Provide the (X, Y) coordinate of the cell's center where the given text is located.  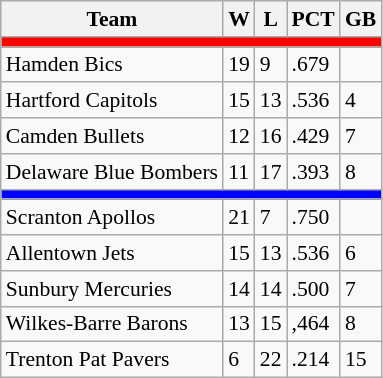
.679 (312, 65)
.500 (312, 289)
Hamden Bics (112, 65)
12 (239, 136)
Team (112, 19)
Delaware Blue Bombers (112, 172)
Allentown Jets (112, 253)
17 (271, 172)
Scranton Apollos (112, 218)
Hartford Capitols (112, 101)
4 (360, 101)
9 (271, 65)
PCT (312, 19)
19 (239, 65)
Wilkes-Barre Barons (112, 324)
Trenton Pat Pavers (112, 360)
W (239, 19)
GB (360, 19)
L (271, 19)
Sunbury Mercuries (112, 289)
11 (239, 172)
.429 (312, 136)
Camden Bullets (112, 136)
21 (239, 218)
.393 (312, 172)
16 (271, 136)
.750 (312, 218)
,464 (312, 324)
.214 (312, 360)
22 (271, 360)
